For the text-containing cell, return its midpoint in [x, y] coordinate format. 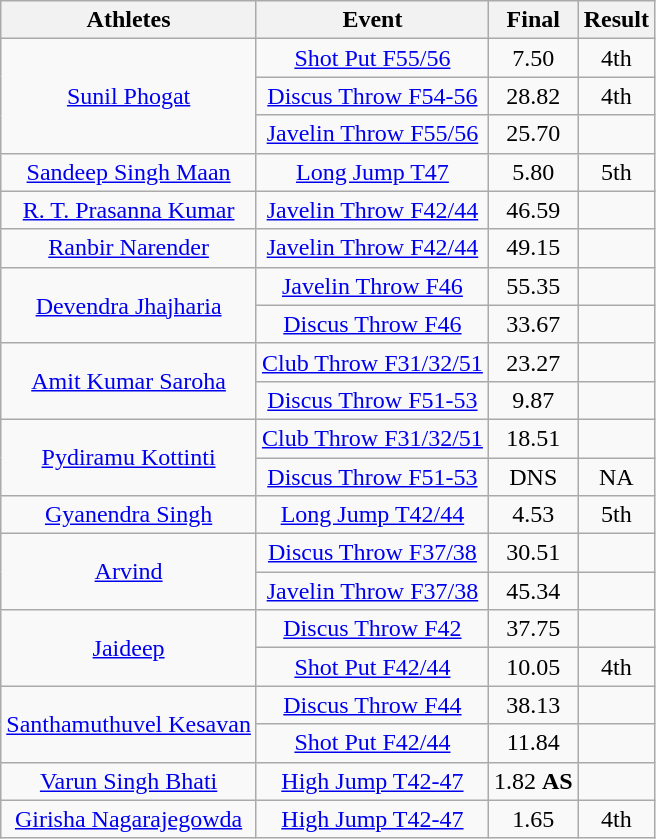
Discus Throw F54-56 [372, 96]
37.75 [533, 629]
Javelin Throw F46 [372, 286]
Final [533, 20]
4.53 [533, 515]
Girisha Nagarajegowda [129, 819]
Devendra Jhajharia [129, 305]
46.59 [533, 210]
1.82 AS [533, 781]
55.35 [533, 286]
Discus Throw F42 [372, 629]
Gyanendra Singh [129, 515]
Long Jump T42/44 [372, 515]
NA [616, 477]
9.87 [533, 400]
Arvind [129, 572]
38.13 [533, 705]
7.50 [533, 58]
Pydiramu Kottinti [129, 457]
Result [616, 20]
11.84 [533, 743]
Event [372, 20]
Varun Singh Bhati [129, 781]
5.80 [533, 172]
10.05 [533, 667]
R. T. Prasanna Kumar [129, 210]
25.70 [533, 134]
Jaideep [129, 648]
28.82 [533, 96]
23.27 [533, 362]
Shot Put F55/56 [372, 58]
49.15 [533, 248]
45.34 [533, 591]
Ranbir Narender [129, 248]
Amit Kumar Saroha [129, 381]
Discus Throw F44 [372, 705]
Discus Throw F46 [372, 324]
33.67 [533, 324]
Javelin Throw F37/38 [372, 591]
18.51 [533, 438]
1.65 [533, 819]
DNS [533, 477]
Santhamuthuvel Kesavan [129, 724]
Discus Throw F37/38 [372, 553]
Athletes [129, 20]
Sunil Phogat [129, 96]
Sandeep Singh Maan [129, 172]
Javelin Throw F55/56 [372, 134]
Long Jump T47 [372, 172]
30.51 [533, 553]
